Detect which cell encompasses the target text, then output its [x, y] center coordinate. 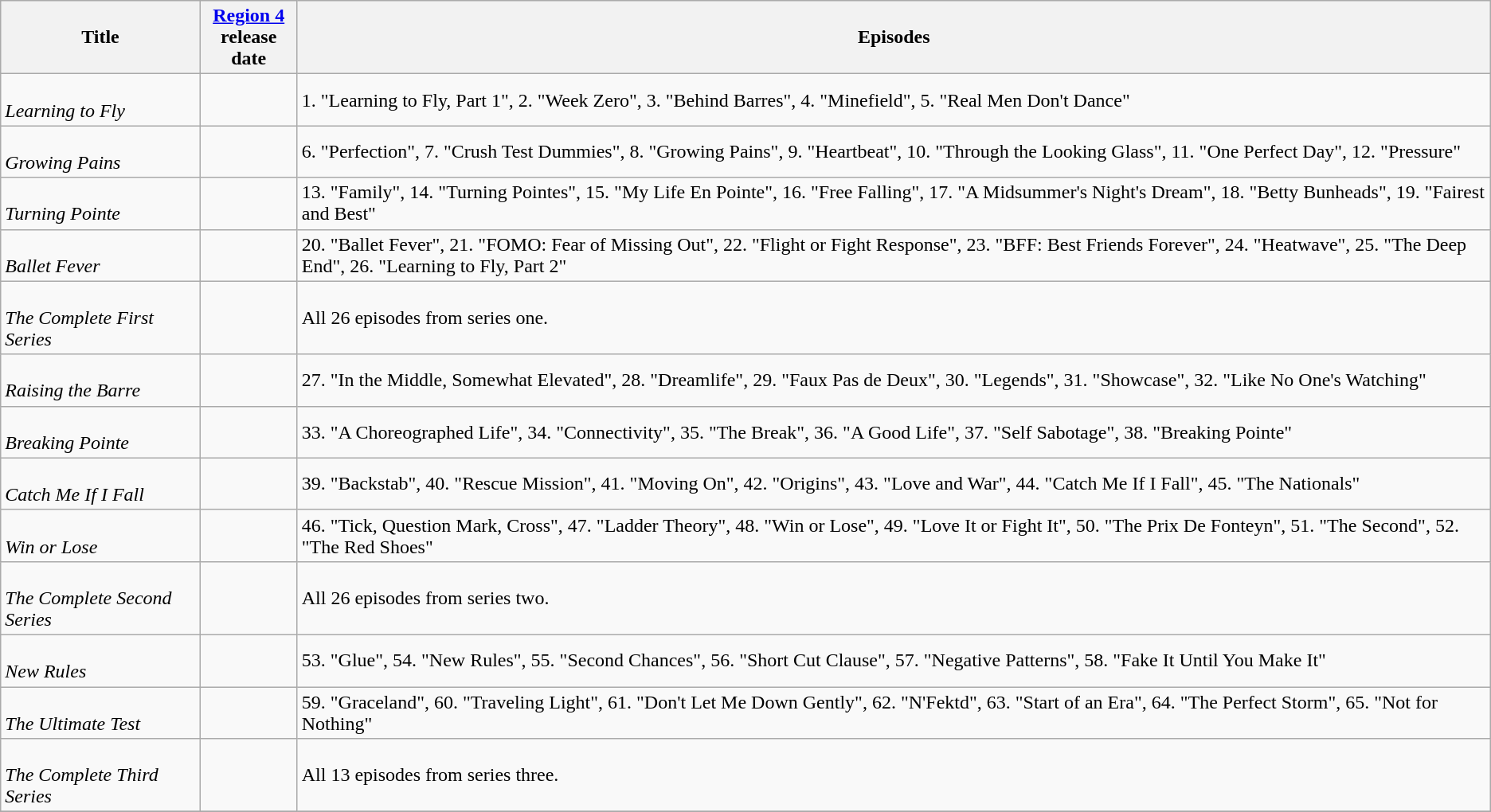
33. "A Choreographed Life", 34. "Connectivity", 35. "The Break", 36. "A Good Life", 37. "Self Sabotage", 38. "Breaking Pointe" [894, 431]
Raising the Barre [100, 381]
Catch Me If I Fall [100, 484]
The Complete Second Series [100, 598]
1. "Learning to Fly, Part 1", 2. "Week Zero", 3. "Behind Barres", 4. "Minefield", 5. "Real Men Don't Dance" [894, 100]
All 26 episodes from series one. [894, 318]
The Complete Third Series [100, 775]
Episodes [894, 37]
Ballet Fever [100, 255]
All 13 episodes from series three. [894, 775]
Region 4release date [248, 37]
Turning Pointe [100, 204]
27. "In the Middle, Somewhat Elevated", 28. "Dreamlife", 29. "Faux Pas de Deux", 30. "Legends", 31. "Showcase", 32. "Like No One's Watching" [894, 381]
Learning to Fly [100, 100]
Growing Pains [100, 151]
53. "Glue", 54. "New Rules", 55. "Second Chances", 56. "Short Cut Clause", 57. "Negative Patterns", 58. "Fake It Until You Make It" [894, 661]
6. "Perfection", 7. "Crush Test Dummies", 8. "Growing Pains", 9. "Heartbeat", 10. "Through the Looking Glass", 11. "One Perfect Day", 12. "Pressure" [894, 151]
Win or Lose [100, 535]
Breaking Pointe [100, 431]
Title [100, 37]
The Complete First Series [100, 318]
New Rules [100, 661]
All 26 episodes from series two. [894, 598]
The Ultimate Test [100, 712]
39. "Backstab", 40. "Rescue Mission", 41. "Moving On", 42. "Origins", 43. "Love and War", 44. "Catch Me If I Fall", 45. "The Nationals" [894, 484]
